Detect which cell encompasses the target text, then output its (x, y) center coordinate. 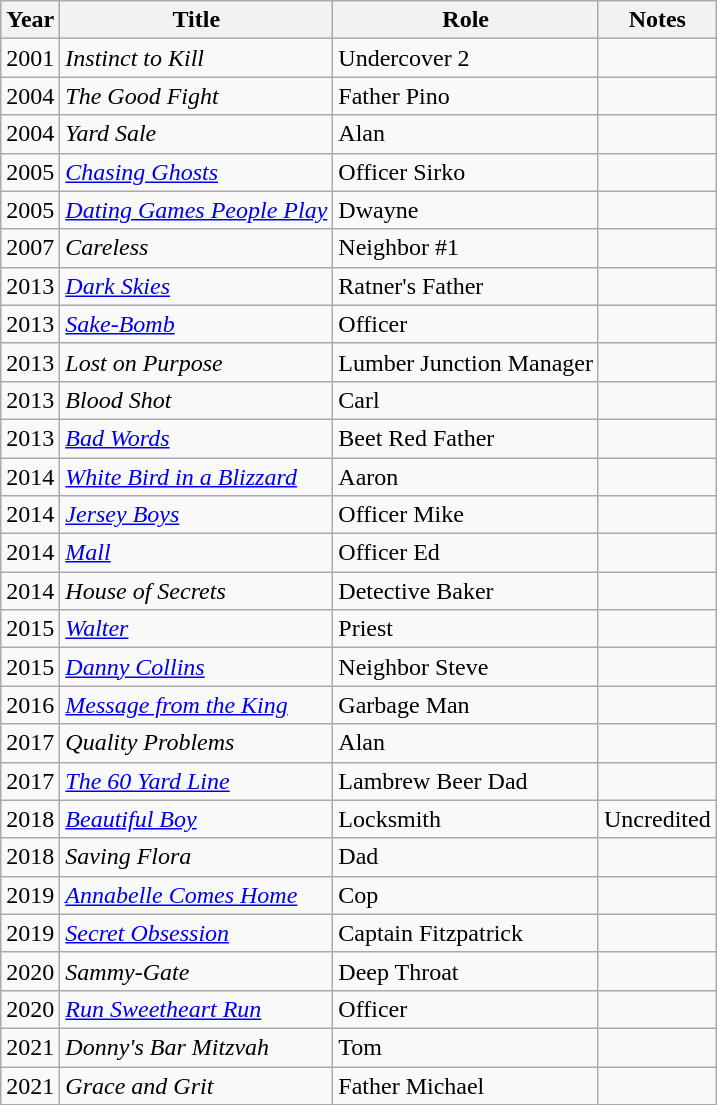
2007 (30, 248)
Dwayne (466, 210)
Mall (196, 553)
Instinct to Kill (196, 58)
Walter (196, 629)
Father Michael (466, 1085)
Message from the King (196, 705)
Bad Words (196, 438)
Father Pino (466, 96)
Captain Fitzpatrick (466, 933)
Uncredited (657, 819)
Donny's Bar Mitzvah (196, 1047)
Officer Ed (466, 553)
Run Sweetheart Run (196, 1009)
Lumber Junction Manager (466, 362)
House of Secrets (196, 591)
Careless (196, 248)
Danny Collins (196, 667)
Aaron (466, 477)
White Bird in a Blizzard (196, 477)
Neighbor Steve (466, 667)
Secret Obsession (196, 933)
Officer Sirko (466, 172)
2016 (30, 705)
Notes (657, 20)
Detective Baker (466, 591)
Yard Sale (196, 134)
Carl (466, 400)
Quality Problems (196, 743)
The 60 Yard Line (196, 781)
Garbage Man (466, 705)
Locksmith (466, 819)
Cop (466, 895)
Tom (466, 1047)
Dad (466, 857)
Dark Skies (196, 286)
Undercover 2 (466, 58)
Officer Mike (466, 515)
Beet Red Father (466, 438)
Chasing Ghosts (196, 172)
2001 (30, 58)
Blood Shot (196, 400)
Sake-Bomb (196, 324)
Deep Throat (466, 971)
Title (196, 20)
Dating Games People Play (196, 210)
Lambrew Beer Dad (466, 781)
Sammy-Gate (196, 971)
Saving Flora (196, 857)
Neighbor #1 (466, 248)
Annabelle Comes Home (196, 895)
Ratner's Father (466, 286)
Lost on Purpose (196, 362)
Priest (466, 629)
Role (466, 20)
The Good Fight (196, 96)
Grace and Grit (196, 1085)
Jersey Boys (196, 515)
Beautiful Boy (196, 819)
Year (30, 20)
